Provide the [x, y] coordinate of the cell's center where the given text is located.  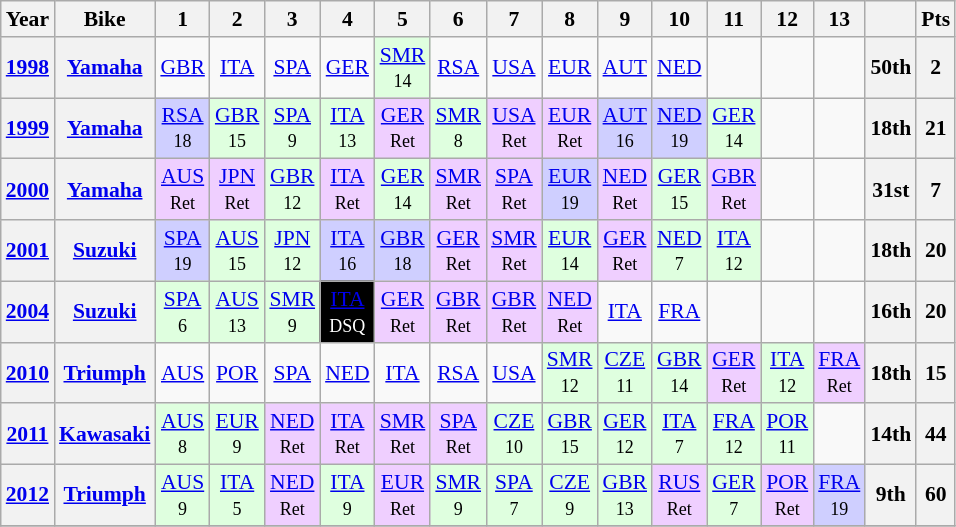
FRARet [839, 372]
13 [839, 19]
GBR13 [626, 496]
5 [403, 19]
2001 [28, 250]
1999 [28, 128]
FRA12 [734, 434]
Kawasaki [104, 434]
60 [936, 496]
ITA13 [347, 128]
44 [936, 434]
GBR12 [292, 190]
Year [28, 19]
GBR14 [680, 372]
3 [292, 19]
RUSRet [680, 496]
6 [458, 19]
11 [734, 19]
NED7 [680, 250]
10 [680, 19]
ITA5 [238, 496]
GBR [182, 68]
SPA7 [514, 496]
Bike [104, 19]
USARet [514, 128]
AUS9 [182, 496]
1998 [28, 68]
GER [347, 68]
ITA16 [347, 250]
ITA9 [347, 496]
2010 [28, 372]
GBR18 [403, 250]
FRA [680, 312]
ITA7 [680, 434]
9 [626, 19]
12 [787, 19]
AUT [626, 68]
JPN12 [292, 250]
AUS [182, 372]
POR [238, 372]
AUSRet [182, 190]
EUR19 [570, 190]
CZE10 [514, 434]
2004 [28, 312]
SPA9 [292, 128]
2011 [28, 434]
SMR8 [458, 128]
AUS15 [238, 250]
AUS8 [182, 434]
50th [890, 68]
GER12 [626, 434]
GER15 [680, 190]
EUR14 [570, 250]
4 [347, 19]
AUS13 [238, 312]
21 [936, 128]
SPA19 [182, 250]
JPNRet [238, 190]
FRA19 [839, 496]
POR11 [787, 434]
NED19 [680, 128]
2000 [28, 190]
31st [890, 190]
SMR12 [570, 372]
PORRet [787, 496]
16th [890, 312]
9th [890, 496]
1 [182, 19]
SPA6 [182, 312]
EUR9 [238, 434]
15 [936, 372]
2012 [28, 496]
Pts [936, 19]
AUT16 [626, 128]
SMR14 [403, 68]
GER7 [734, 496]
ITADSQ [347, 312]
8 [570, 19]
CZE11 [626, 372]
14th [890, 434]
CZE9 [570, 496]
EUR [570, 68]
RSA18 [182, 128]
